From the cell containing the given text, extract its center point as [x, y] coordinate. 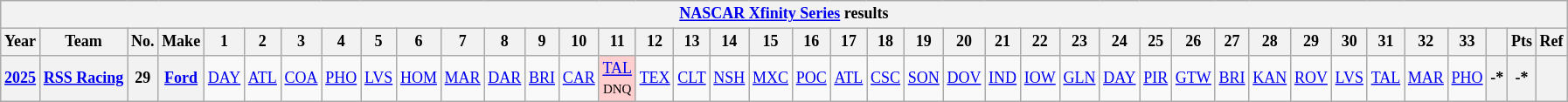
IOW [1040, 78]
DOV [964, 78]
7 [462, 42]
ROV [1311, 78]
Pts [1523, 42]
23 [1079, 42]
IND [1003, 78]
16 [811, 42]
RSS Racing [83, 78]
8 [505, 42]
No. [143, 42]
KAN [1270, 78]
Year [21, 42]
19 [923, 42]
3 [301, 42]
27 [1232, 42]
11 [617, 42]
22 [1040, 42]
25 [1155, 42]
NSH [729, 78]
COA [301, 78]
18 [886, 42]
1 [224, 42]
CSC [886, 78]
POC [811, 78]
Ref [1551, 42]
33 [1467, 42]
DAR [505, 78]
6 [420, 42]
9 [542, 42]
30 [1349, 42]
CLT [692, 78]
GLN [1079, 78]
MXC [771, 78]
Ford [182, 78]
4 [341, 42]
PIR [1155, 78]
32 [1426, 42]
12 [655, 42]
31 [1385, 42]
28 [1270, 42]
CAR [579, 78]
21 [1003, 42]
GTW [1194, 78]
10 [579, 42]
Team [83, 42]
14 [729, 42]
17 [849, 42]
TAL [1385, 78]
SON [923, 78]
Make [182, 42]
26 [1194, 42]
20 [964, 42]
13 [692, 42]
5 [379, 42]
15 [771, 42]
TEX [655, 78]
24 [1120, 42]
2025 [21, 78]
HOM [420, 78]
2 [262, 42]
NASCAR Xfinity Series results [784, 14]
TALDNQ [617, 78]
